Detect which cell encompasses the target text, then output its (X, Y) center coordinate. 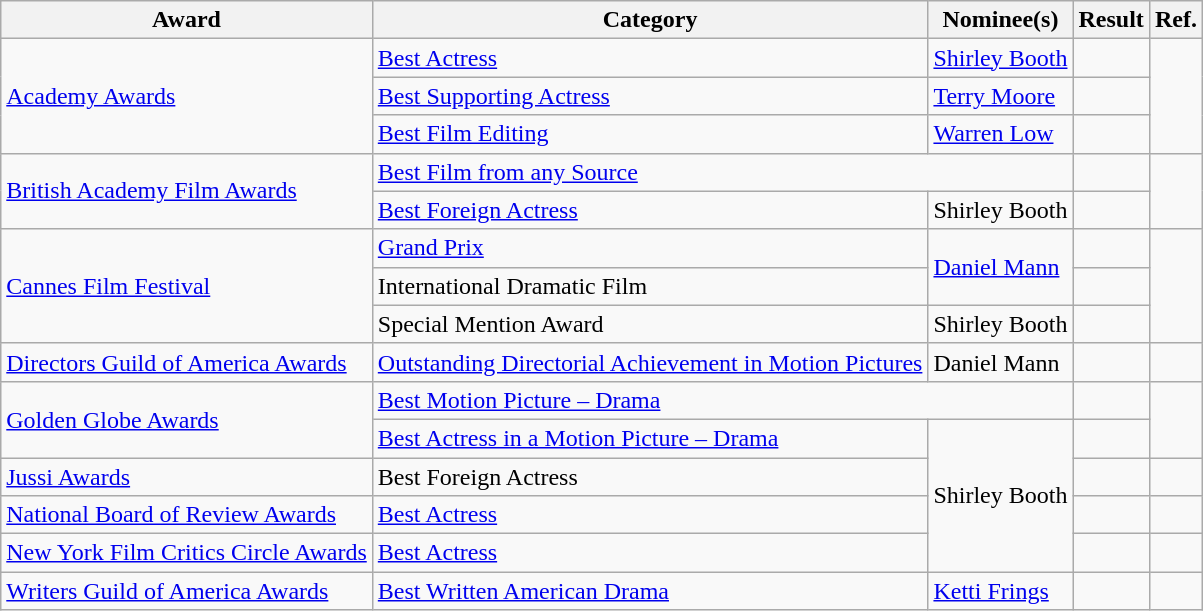
Special Mention Award (650, 324)
Award (187, 20)
Writers Guild of America Awards (187, 591)
Best Written American Drama (650, 591)
Outstanding Directorial Achievement in Motion Pictures (650, 362)
British Academy Film Awards (187, 191)
Directors Guild of America Awards (187, 362)
Terry Moore (1000, 96)
Golden Globe Awards (187, 419)
Cannes Film Festival (187, 286)
Academy Awards (187, 96)
Ketti Frings (1000, 591)
Jussi Awards (187, 477)
Nominee(s) (1000, 20)
Warren Low (1000, 134)
International Dramatic Film (650, 286)
Ref. (1176, 20)
Best Actress in a Motion Picture – Drama (650, 438)
Best Film from any Source (722, 172)
Best Motion Picture – Drama (722, 400)
National Board of Review Awards (187, 515)
Best Film Editing (650, 134)
Grand Prix (650, 248)
Best Supporting Actress (650, 96)
New York Film Critics Circle Awards (187, 553)
Category (650, 20)
Result (1111, 20)
